From the cell containing the given text, extract its center point as [x, y] coordinate. 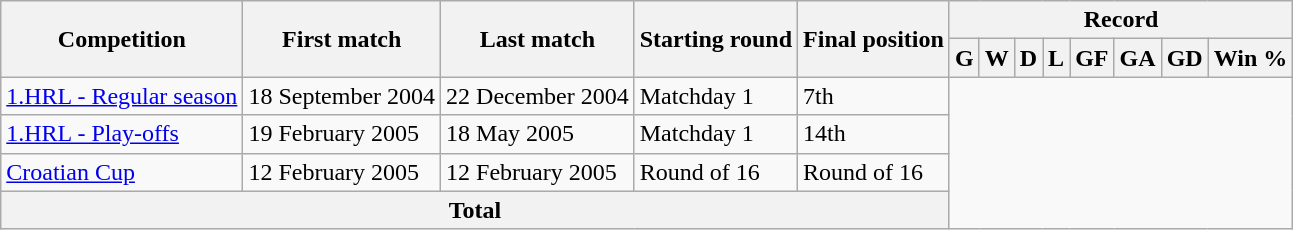
7th [874, 96]
GA [1138, 58]
18 September 2004 [342, 96]
19 February 2005 [342, 134]
14th [874, 134]
Last match [538, 39]
GD [1184, 58]
D [1028, 58]
22 December 2004 [538, 96]
Competition [122, 39]
1.HRL - Play-offs [122, 134]
GF [1092, 58]
G [964, 58]
First match [342, 39]
Total [476, 210]
L [1056, 58]
Starting round [716, 39]
Win % [1250, 58]
W [996, 58]
Record [1120, 20]
Final position [874, 39]
18 May 2005 [538, 134]
1.HRL - Regular season [122, 96]
Croatian Cup [122, 172]
